For the text-containing cell, return its midpoint in (X, Y) coordinate format. 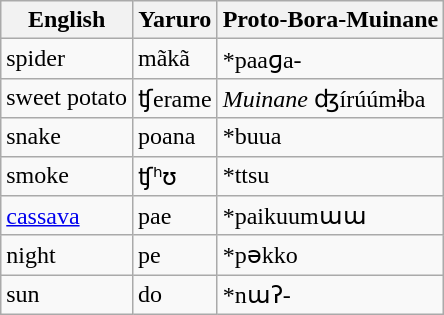
pae (174, 216)
*nɯʔ- (330, 295)
*buua (330, 137)
Proto-Bora-Muinane (330, 20)
smoke (67, 176)
poana (174, 137)
*ttsu (330, 176)
English (67, 20)
Muinane ʤírúúmɨba (330, 98)
ʧerame (174, 98)
snake (67, 137)
sweet potato (67, 98)
sun (67, 295)
*pəkko (330, 255)
cassava (67, 216)
do (174, 295)
night (67, 255)
*paikuumɯɯ (330, 216)
*paaɡa- (330, 59)
ʧʰʊ (174, 176)
spider (67, 59)
Yaruro (174, 20)
pe (174, 255)
mãkã (174, 59)
